Return [X, Y] of the center of cell containing provided text 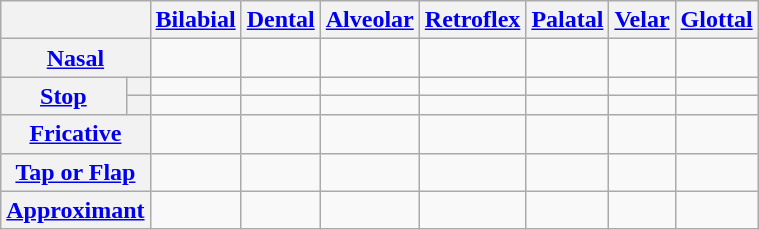
Glottal [716, 20]
Velar [642, 20]
Bilabial [196, 20]
Fricative [76, 134]
Tap or Flap [76, 172]
Alveolar [370, 20]
Stop [64, 96]
Palatal [568, 20]
Retroflex [472, 20]
Nasal [76, 58]
Dental [280, 20]
Approximant [76, 210]
